Extract the (X, Y) coordinate from the center of the cell holding the provided text.  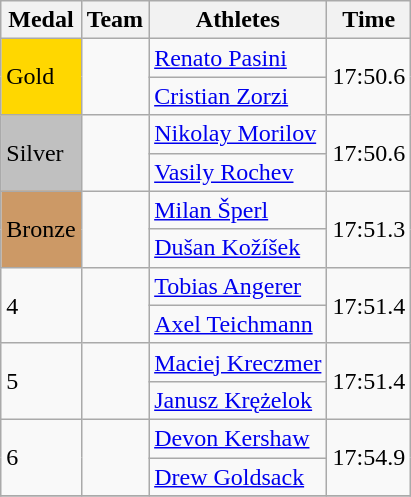
Drew Goldsack (238, 477)
17:54.9 (369, 457)
Milan Šperl (238, 210)
Bronze (41, 229)
Time (369, 20)
Medal (41, 20)
Cristian Zorzi (238, 96)
Renato Pasini (238, 58)
Janusz Krężelok (238, 400)
Devon Kershaw (238, 438)
6 (41, 457)
Dušan Kožíšek (238, 248)
17:51.3 (369, 229)
5 (41, 381)
Vasily Rochev (238, 172)
Nikolay Morilov (238, 134)
Athletes (238, 20)
Tobias Angerer (238, 286)
Gold (41, 77)
Maciej Kreczmer (238, 362)
Team (115, 20)
4 (41, 305)
Axel Teichmann (238, 324)
Silver (41, 153)
